Output the [x, y] coordinate of the center of the cell containing the given text.  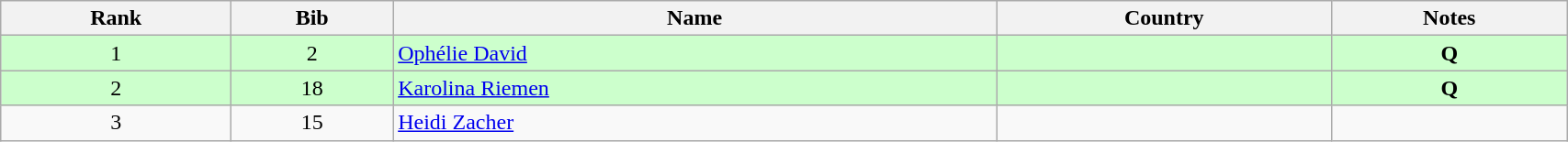
Karolina Riemen [694, 88]
Notes [1450, 18]
Rank [116, 18]
3 [116, 123]
18 [312, 88]
1 [116, 53]
15 [312, 123]
Country [1165, 18]
Name [694, 18]
Ophélie David [694, 53]
Bib [312, 18]
Heidi Zacher [694, 123]
